Determine the (x, y) coordinate at the center of the cell enclosing the given text.  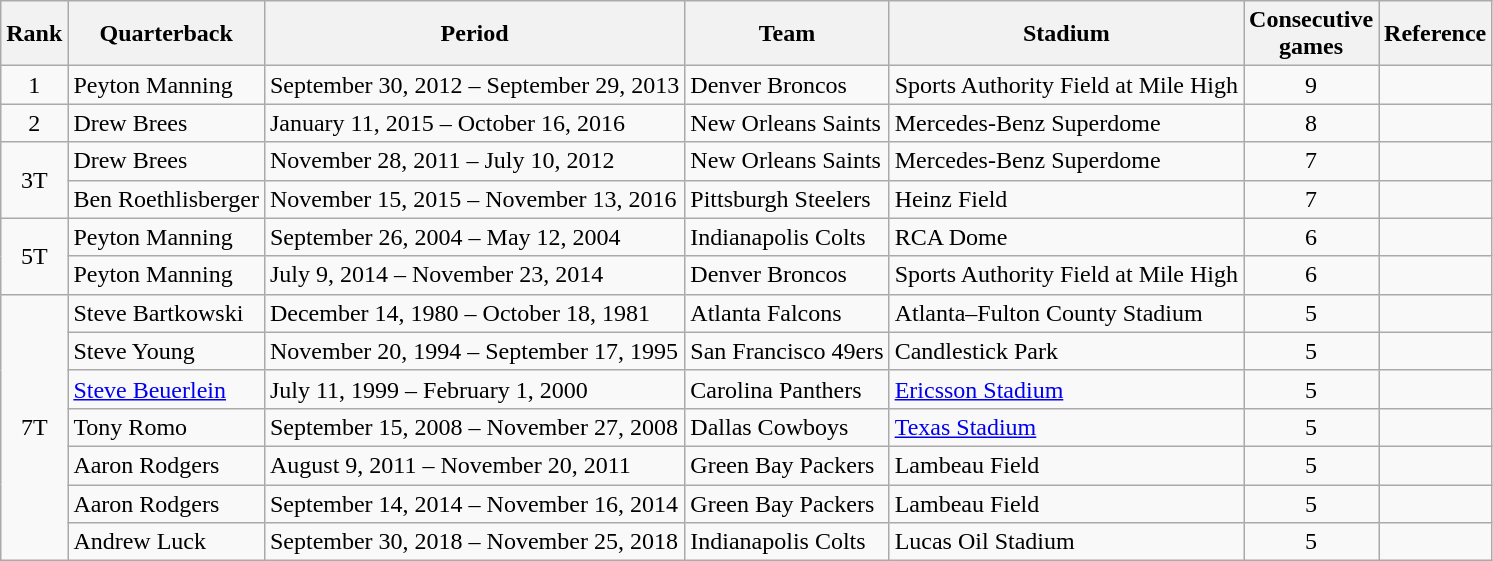
Period (474, 34)
RCA Dome (1066, 237)
2 (34, 123)
Candlestick Park (1066, 351)
Rank (34, 34)
November 28, 2011 – July 10, 2012 (474, 161)
September 15, 2008 – November 27, 2008 (474, 427)
Ben Roethlisberger (166, 199)
September 14, 2014 – November 16, 2014 (474, 503)
7T (34, 427)
Lucas Oil Stadium (1066, 542)
Stadium (1066, 34)
5T (34, 256)
Atlanta–Fulton County Stadium (1066, 313)
Andrew Luck (166, 542)
September 30, 2012 – September 29, 2013 (474, 85)
August 9, 2011 – November 20, 2011 (474, 465)
Steve Young (166, 351)
Consecutivegames (1312, 34)
Tony Romo (166, 427)
November 15, 2015 – November 13, 2016 (474, 199)
Heinz Field (1066, 199)
Texas Stadium (1066, 427)
San Francisco 49ers (787, 351)
Pittsburgh Steelers (787, 199)
December 14, 1980 – October 18, 1981 (474, 313)
January 11, 2015 – October 16, 2016 (474, 123)
Atlanta Falcons (787, 313)
Ericsson Stadium (1066, 389)
July 11, 1999 – February 1, 2000 (474, 389)
Reference (1436, 34)
9 (1312, 85)
Dallas Cowboys (787, 427)
Steve Beuerlein (166, 389)
Team (787, 34)
Steve Bartkowski (166, 313)
Carolina Panthers (787, 389)
September 30, 2018 – November 25, 2018 (474, 542)
8 (1312, 123)
September 26, 2004 – May 12, 2004 (474, 237)
1 (34, 85)
3T (34, 180)
November 20, 1994 – September 17, 1995 (474, 351)
July 9, 2014 – November 23, 2014 (474, 275)
Quarterback (166, 34)
